Detect which cell encompasses the target text, then output its (x, y) center coordinate. 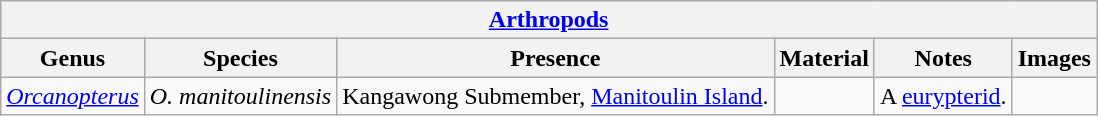
Presence (556, 58)
A eurypterid. (943, 96)
Species (240, 58)
Notes (943, 58)
Genus (73, 58)
O. manitoulinensis (240, 96)
Orcanopterus (73, 96)
Material (824, 58)
Kangawong Submember, Manitoulin Island. (556, 96)
Images (1054, 58)
Arthropods (549, 20)
